Search for the cell housing the specified text and yield its (X, Y) center coordinate. 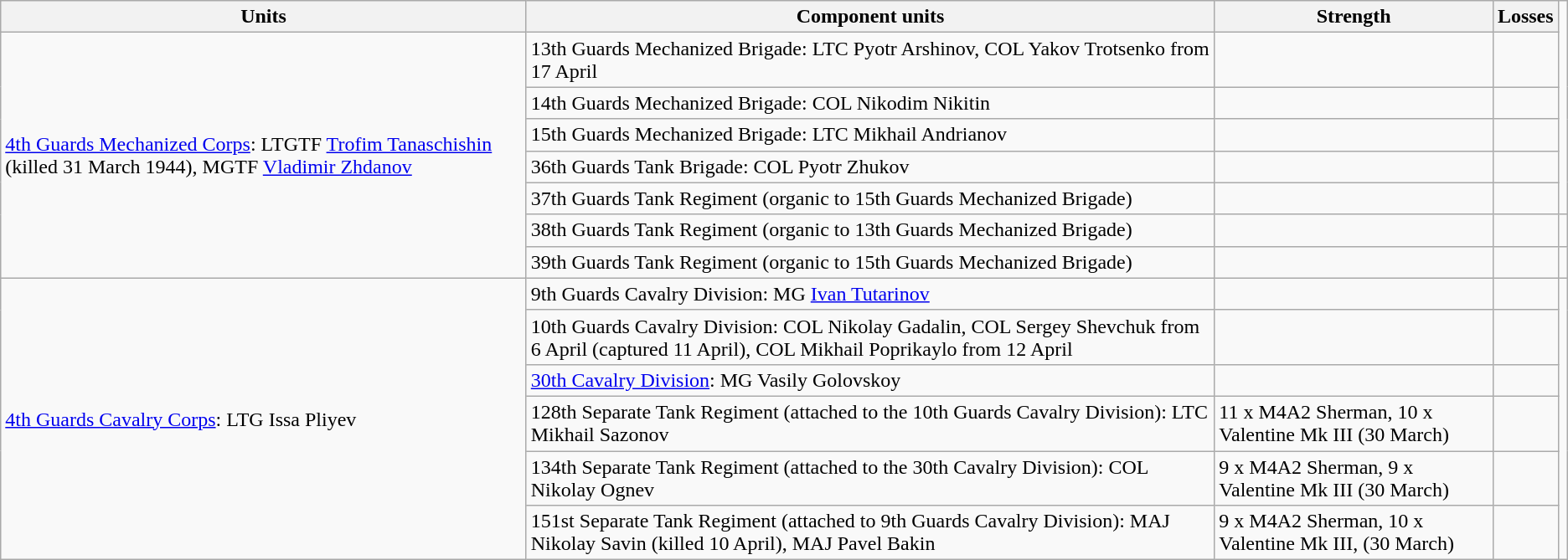
Strength (1354, 17)
14th Guards Mechanized Brigade: COL Nikodim Nikitin (870, 103)
Losses (1525, 17)
11 х М4А2 Sherman, 10 x Valentine Mk III (30 March) (1354, 424)
39th Guards Tank Regiment (organic to 15th Guards Mechanized Brigade) (870, 262)
37th Guards Tank Regiment (organic to 15th Guards Mechanized Brigade) (870, 198)
128th Separate Tank Regiment (attached to the 10th Guards Cavalry Division): LTC Mikhail Sazonov (870, 424)
9th Guards Cavalry Division: MG Ivan Tutarinov (870, 294)
30th Cavalry Division: MG Vasily Golovskoy (870, 380)
38th Guards Tank Regiment (organic to 13th Guards Mechanized Brigade) (870, 230)
Units (263, 17)
10th Guards Cavalry Division: COL Nikolay Gadalin, COL Sergey Shevchuk from 6 April (captured 11 April), COL Mikhail Poprikaylo from 12 April (870, 337)
9 x M4A2 Sherman, 10 x Valentine Mk III, (30 March) (1354, 532)
15th Guards Mechanized Brigade: LTC Mikhail Andrianov (870, 135)
134th Separate Tank Regiment (attached to the 30th Cavalry Division): COL Nikolay Ognev (870, 477)
151st Separate Tank Regiment (attached to 9th Guards Cavalry Division): MAJ Nikolay Savin (killed 10 April), MAJ Pavel Bakin (870, 532)
13th Guards Mechanized Brigade: LTC Pyotr Arshinov, COL Yakov Trotsenko from 17 April (870, 60)
4th Guards Mechanized Corps: LTGTF Trofim Tanaschishin (killed 31 March 1944), MGTF Vladimir Zhdanov (263, 156)
4th Guards Cavalry Corps: LTG Issa Pliyev (263, 419)
9 x M4A2 Sherman, 9 x Valentine Mk III (30 March) (1354, 477)
36th Guards Tank Brigade: COL Pyotr Zhukov (870, 167)
Component units (870, 17)
